Find where the given text appears and provide that cell's center as (x, y) coordinate. 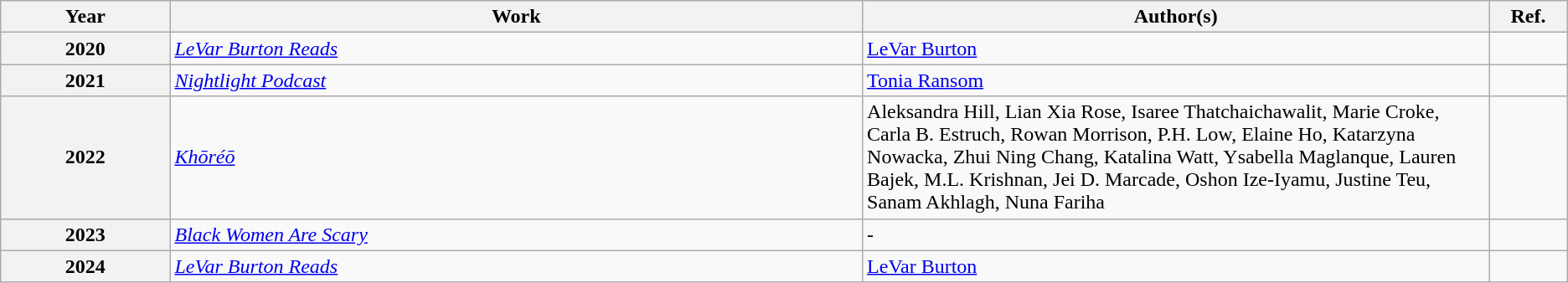
Author(s) (1176, 17)
Black Women Are Scary (516, 234)
2023 (85, 234)
Ref. (1529, 17)
Khōréō (516, 157)
2020 (85, 49)
2021 (85, 80)
2022 (85, 157)
Work (516, 17)
Nightlight Podcast (516, 80)
Tonia Ransom (1176, 80)
Year (85, 17)
- (1176, 234)
2024 (85, 266)
